Determine the (X, Y) coordinate at the center of the cell enclosing the given text.  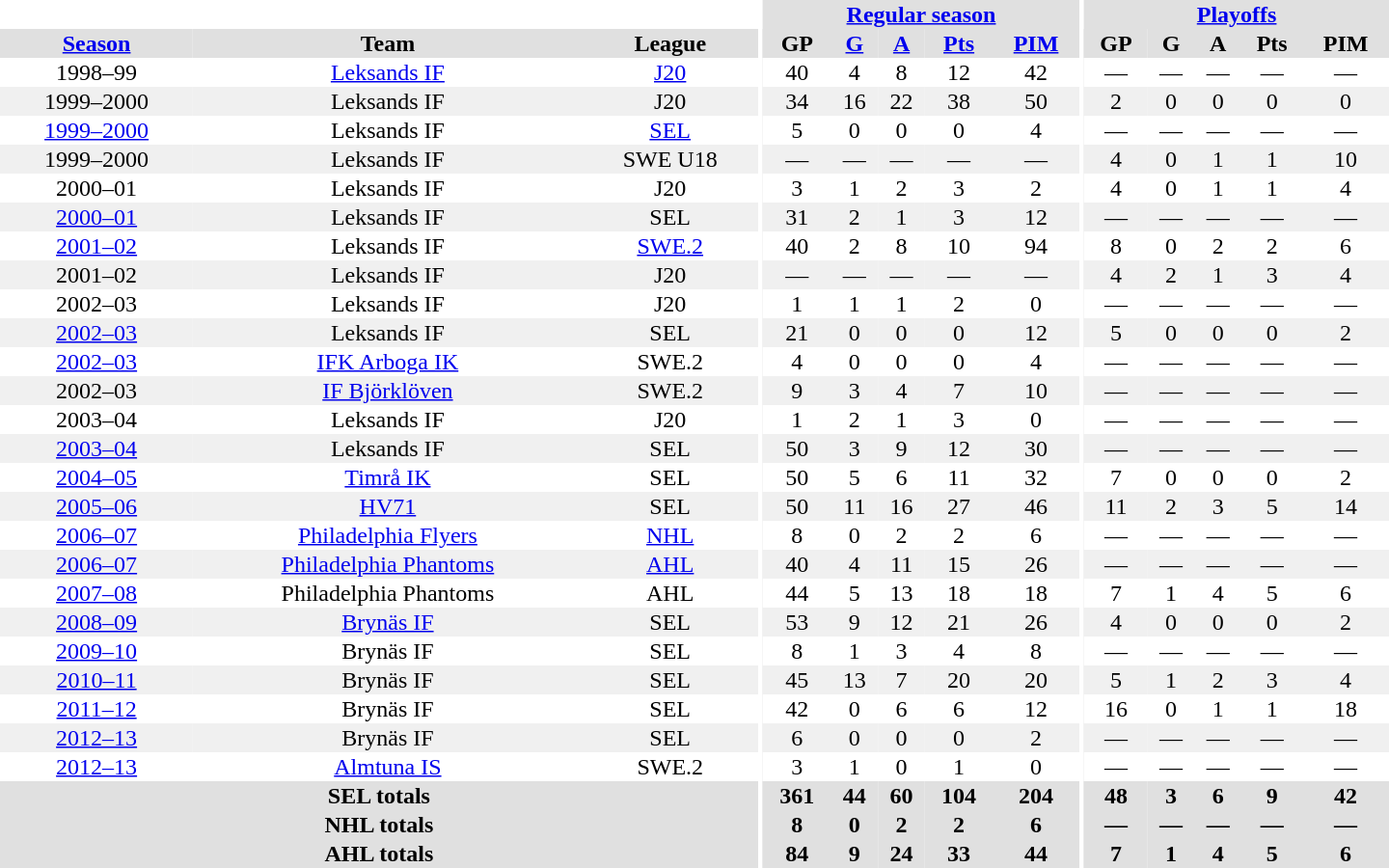
38 (959, 101)
2008–09 (96, 622)
HV71 (388, 506)
2004–05 (96, 477)
2010–11 (96, 680)
104 (959, 796)
Almtuna IS (388, 767)
45 (797, 680)
SEL totals (379, 796)
30 (1036, 448)
Regular season (921, 14)
NHL totals (379, 825)
NHL (670, 535)
IFK Arboga IK (388, 362)
2011–12 (96, 709)
14 (1346, 506)
46 (1036, 506)
Philadelphia Flyers (388, 535)
Team (388, 43)
SWE U18 (670, 159)
94 (1036, 246)
22 (901, 101)
361 (797, 796)
34 (797, 101)
AHL totals (379, 854)
60 (901, 796)
24 (901, 854)
League (670, 43)
2005–06 (96, 506)
53 (797, 622)
32 (1036, 477)
204 (1036, 796)
84 (797, 854)
15 (959, 564)
48 (1116, 796)
31 (797, 217)
2009–10 (96, 651)
2007–08 (96, 593)
Playoffs (1237, 14)
Season (96, 43)
Timrå IK (388, 477)
1998–99 (96, 72)
33 (959, 854)
IF Björklöven (388, 391)
27 (959, 506)
